Determine the (x, y) coordinate at the center of the cell enclosing the given text.  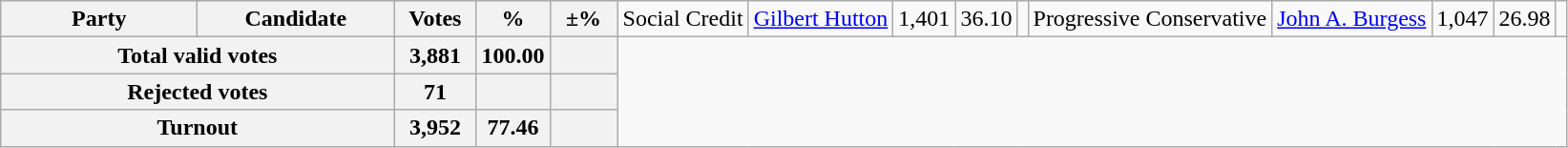
Total valid votes (198, 55)
Gilbert Hutton (821, 19)
3,881 (435, 55)
% (513, 19)
77.46 (513, 128)
John A. Burgess (1351, 19)
100.00 (513, 55)
1,401 (924, 19)
Social Credit (683, 19)
Progressive Conservative (1150, 19)
3,952 (435, 128)
Party (99, 19)
71 (435, 92)
Rejected votes (198, 92)
36.10 (987, 19)
±% (584, 19)
Candidate (296, 19)
26.98 (1525, 19)
Votes (435, 19)
Turnout (198, 128)
1,047 (1462, 19)
